Search for the cell housing the specified text and yield its (X, Y) center coordinate. 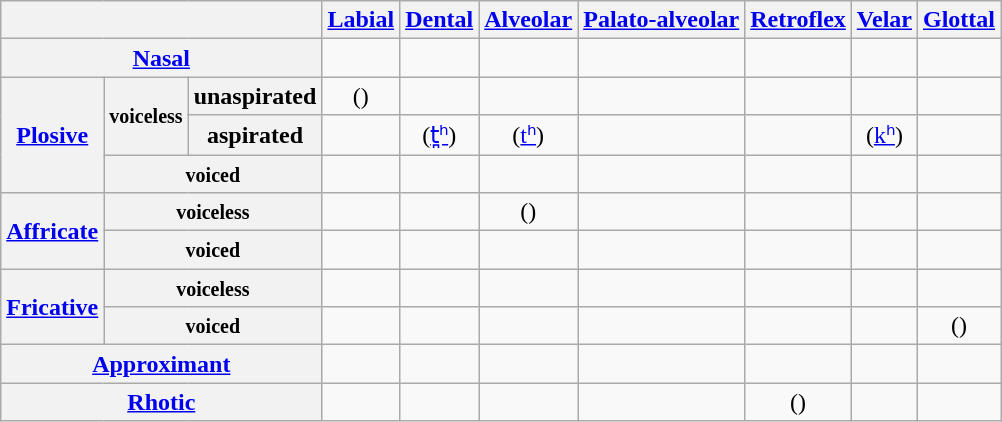
Labial (361, 20)
(tʰ) (528, 135)
(t̪ʰ) (440, 135)
Glottal (958, 20)
Velar (884, 20)
Rhotic (162, 402)
unaspirated (255, 96)
Dental (440, 20)
Plosive (52, 135)
Alveolar (528, 20)
(kʰ) (884, 135)
aspirated (255, 135)
Fricative (52, 307)
Retroflex (798, 20)
Palato-alveolar (662, 20)
Approximant (162, 364)
Affricate (52, 231)
Nasal (162, 58)
